Return (x, y) of the center of cell containing provided text 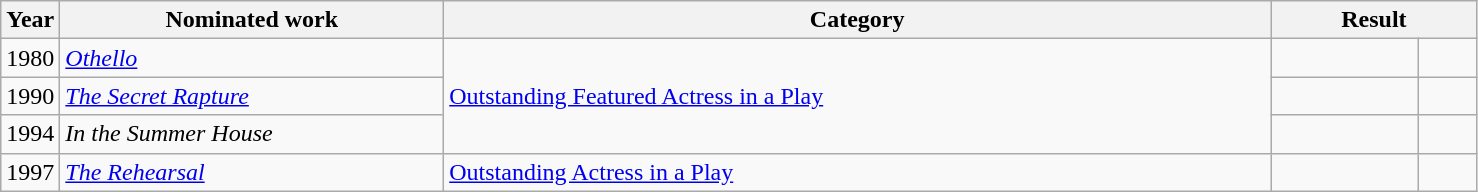
The Secret Rapture (252, 96)
1980 (30, 58)
Category (858, 20)
Outstanding Featured Actress in a Play (858, 96)
1994 (30, 134)
Result (1374, 20)
The Rehearsal (252, 172)
Year (30, 20)
1990 (30, 96)
Outstanding Actress in a Play (858, 172)
Nominated work (252, 20)
1997 (30, 172)
In the Summer House (252, 134)
Othello (252, 58)
